Find where the given text appears and provide that cell's center as [X, Y] coordinate. 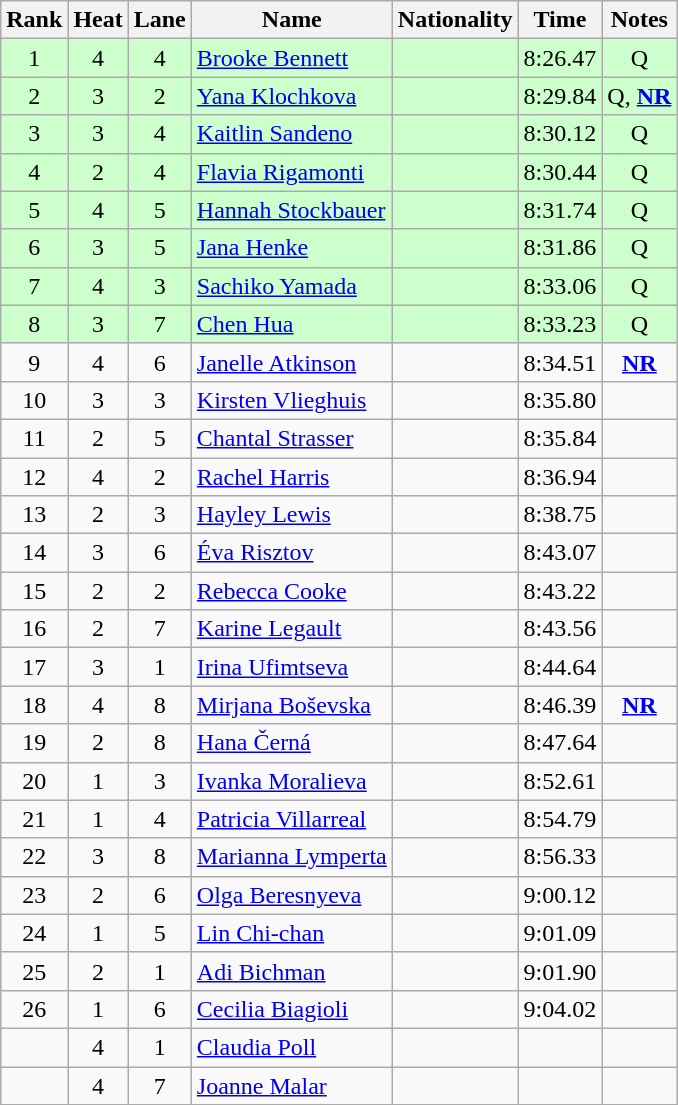
25 [34, 971]
Adi Bichman [292, 971]
Hana Černá [292, 743]
Notes [640, 20]
Irina Ufimtseva [292, 667]
8:30.44 [560, 172]
8:43.07 [560, 553]
Rank [34, 20]
21 [34, 819]
8:31.74 [560, 210]
Hayley Lewis [292, 515]
Nationality [455, 20]
8:47.64 [560, 743]
Jana Henke [292, 248]
8:33.23 [560, 324]
22 [34, 857]
Name [292, 20]
Rebecca Cooke [292, 591]
9:04.02 [560, 1009]
Cecilia Biagioli [292, 1009]
Flavia Rigamonti [292, 172]
9 [34, 362]
8:43.22 [560, 591]
Patricia Villarreal [292, 819]
8:36.94 [560, 477]
Rachel Harris [292, 477]
Marianna Lymperta [292, 857]
Claudia Poll [292, 1047]
Olga Beresnyeva [292, 895]
8:30.12 [560, 134]
23 [34, 895]
Ivanka Moralieva [292, 781]
9:00.12 [560, 895]
Heat [98, 20]
8:43.56 [560, 629]
9:01.09 [560, 933]
8:52.61 [560, 781]
13 [34, 515]
17 [34, 667]
8:34.51 [560, 362]
8:35.80 [560, 400]
9:01.90 [560, 971]
24 [34, 933]
10 [34, 400]
20 [34, 781]
Chen Hua [292, 324]
8:29.84 [560, 96]
Hannah Stockbauer [292, 210]
8:33.06 [560, 286]
8:54.79 [560, 819]
8:46.39 [560, 705]
14 [34, 553]
8:44.64 [560, 667]
19 [34, 743]
12 [34, 477]
Mirjana Boševska [292, 705]
15 [34, 591]
Karine Legault [292, 629]
Kaitlin Sandeno [292, 134]
Janelle Atkinson [292, 362]
8:31.86 [560, 248]
8:38.75 [560, 515]
26 [34, 1009]
11 [34, 438]
Sachiko Yamada [292, 286]
Q, NR [640, 96]
8:56.33 [560, 857]
8:35.84 [560, 438]
Lane [160, 20]
16 [34, 629]
8:26.47 [560, 58]
Éva Risztov [292, 553]
Chantal Strasser [292, 438]
Yana Klochkova [292, 96]
Joanne Malar [292, 1085]
Brooke Bennett [292, 58]
Kirsten Vlieghuis [292, 400]
18 [34, 705]
Time [560, 20]
Lin Chi-chan [292, 933]
